Output the (x, y) coordinate of the center of the cell containing the given text.  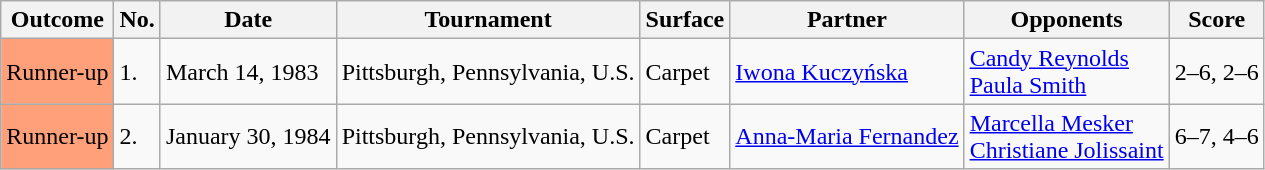
Tournament (488, 20)
Iwona Kuczyńska (847, 72)
January 30, 1984 (248, 136)
Marcella Mesker Christiane Jolissaint (1066, 136)
2. (137, 136)
No. (137, 20)
Partner (847, 20)
Score (1216, 20)
Candy Reynolds Paula Smith (1066, 72)
2–6, 2–6 (1216, 72)
Outcome (58, 20)
Surface (685, 20)
Date (248, 20)
1. (137, 72)
Opponents (1066, 20)
6–7, 4–6 (1216, 136)
Anna-Maria Fernandez (847, 136)
March 14, 1983 (248, 72)
